Identify which cell holds the provided text, then report its (x, y) central coordinate. 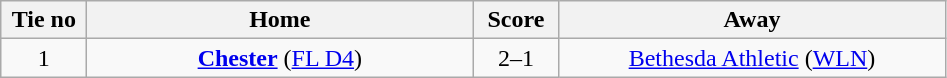
Bethesda Athletic (WLN) (752, 58)
Score (516, 20)
Chester (FL D4) (280, 58)
2–1 (516, 58)
1 (44, 58)
Home (280, 20)
Tie no (44, 20)
Away (752, 20)
